Capture the cell that displays the provided text and extract its [X, Y] central coordinate. 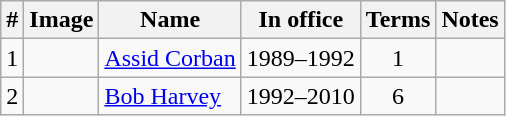
Terms [398, 20]
Assid Corban [170, 58]
2 [12, 96]
1989–1992 [300, 58]
# [12, 20]
In office [300, 20]
Notes [470, 20]
1992–2010 [300, 96]
Bob Harvey [170, 96]
Image [62, 20]
Name [170, 20]
6 [398, 96]
